Detect which cell encompasses the target text, then output its (x, y) center coordinate. 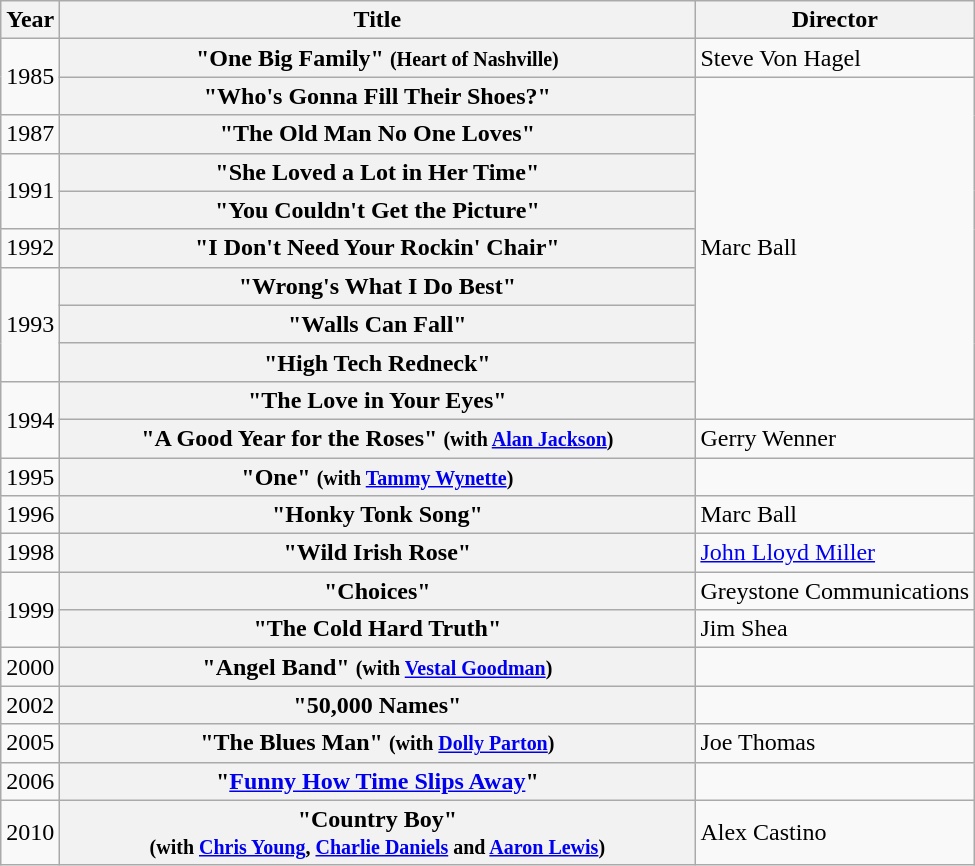
Steve Von Hagel (835, 58)
Alex Castino (835, 832)
Year (30, 20)
"The Old Man No One Loves" (378, 134)
"The Love in Your Eyes" (378, 400)
2005 (30, 743)
"She Loved a Lot in Her Time" (378, 172)
"Country Boy"(with Chris Young, Charlie Daniels and Aaron Lewis) (378, 832)
"Angel Band" (with Vestal Goodman) (378, 667)
2002 (30, 705)
Gerry Wenner (835, 438)
1993 (30, 324)
2006 (30, 781)
"The Blues Man" (with Dolly Parton) (378, 743)
1998 (30, 553)
"50,000 Names" (378, 705)
Title (378, 20)
1992 (30, 248)
1985 (30, 77)
"The Cold Hard Truth" (378, 629)
1996 (30, 515)
"You Couldn't Get the Picture" (378, 210)
"Funny How Time Slips Away" (378, 781)
1987 (30, 134)
Joe Thomas (835, 743)
1994 (30, 419)
"Wild Irish Rose" (378, 553)
"A Good Year for the Roses" (with Alan Jackson) (378, 438)
1991 (30, 191)
"One Big Family" (Heart of Nashville) (378, 58)
"I Don't Need Your Rockin' Chair" (378, 248)
"Wrong's What I Do Best" (378, 286)
Greystone Communications (835, 591)
John Lloyd Miller (835, 553)
"Walls Can Fall" (378, 324)
2000 (30, 667)
"Honky Tonk Song" (378, 515)
1995 (30, 477)
"One" (with Tammy Wynette) (378, 477)
1999 (30, 610)
"Who's Gonna Fill Their Shoes?" (378, 96)
Director (835, 20)
"Choices" (378, 591)
Jim Shea (835, 629)
2010 (30, 832)
"High Tech Redneck" (378, 362)
